Return [X, Y] of the center of cell containing provided text 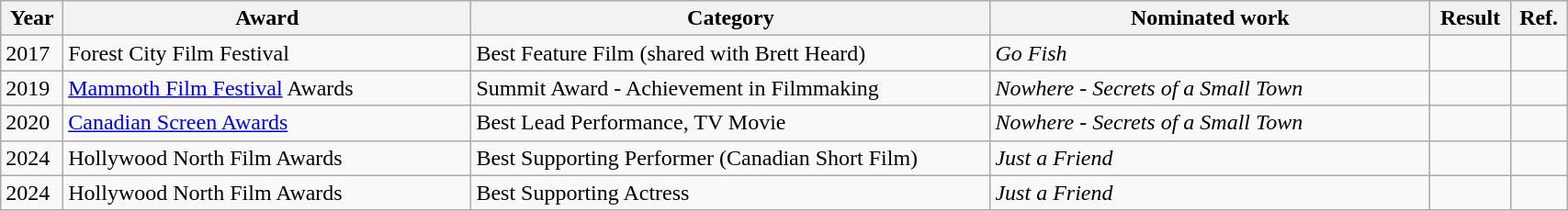
Result [1471, 18]
Category [731, 18]
Nominated work [1211, 18]
2017 [32, 53]
Ref. [1540, 18]
2020 [32, 123]
Best Supporting Actress [731, 193]
Canadian Screen Awards [267, 123]
Best Feature Film (shared with Brett Heard) [731, 53]
Mammoth Film Festival Awards [267, 88]
Go Fish [1211, 53]
Summit Award - Achievement in Filmmaking [731, 88]
Year [32, 18]
Best Lead Performance, TV Movie [731, 123]
Forest City Film Festival [267, 53]
2019 [32, 88]
Best Supporting Performer (Canadian Short Film) [731, 158]
Award [267, 18]
